Return [x, y] of the center of cell containing provided text 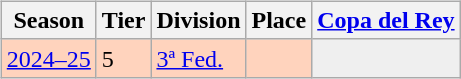
3ª Fed. [198, 58]
Copa del Rey [386, 20]
2024–25 [48, 58]
5 [124, 58]
Tier [124, 20]
Season [48, 20]
Division [198, 20]
Place [279, 20]
